From the cell containing the given text, extract its center point as (x, y) coordinate. 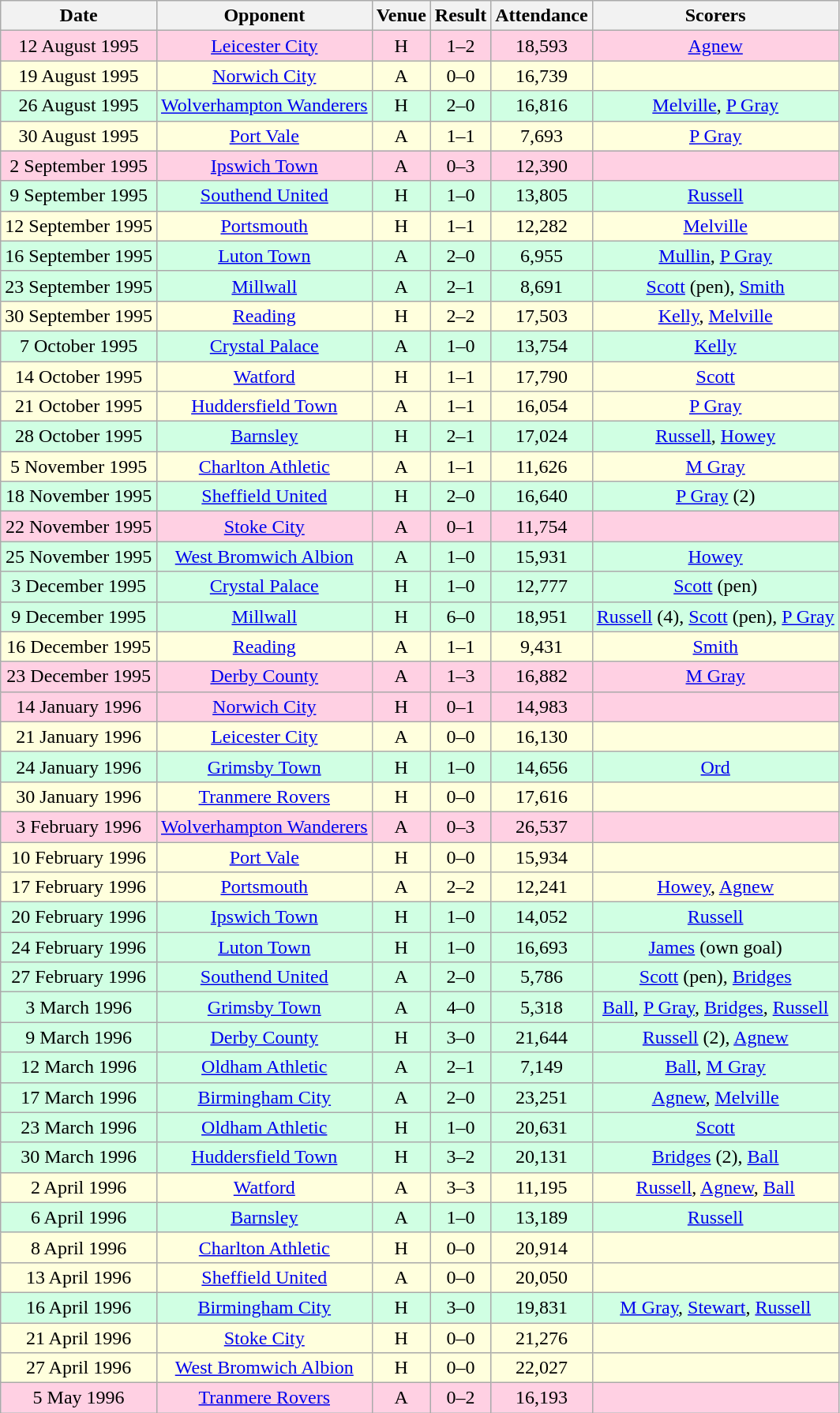
Bridges (2), Ball (715, 1157)
3–3 (460, 1187)
11,626 (542, 467)
6,955 (542, 256)
26 August 1995 (79, 106)
6–0 (460, 617)
18,951 (542, 617)
21 October 1995 (79, 407)
23 December 1995 (79, 677)
Ball, P Gray, Bridges, Russell (715, 1007)
7,149 (542, 1067)
Agnew, Melville (715, 1097)
30 March 1996 (79, 1157)
13,805 (542, 196)
7 October 1995 (79, 346)
Howey (715, 557)
16,640 (542, 497)
Smith (715, 647)
13,189 (542, 1217)
Scott (pen), Smith (715, 286)
16 December 1995 (79, 647)
2 April 1996 (79, 1187)
30 September 1995 (79, 316)
16,693 (542, 947)
16 April 1996 (79, 1307)
25 November 1995 (79, 557)
12 March 1996 (79, 1067)
Mullin, P Gray (715, 256)
16,130 (542, 736)
12,777 (542, 587)
5 May 1996 (79, 1398)
3 December 1995 (79, 587)
1–3 (460, 677)
5 November 1995 (79, 467)
24 February 1996 (79, 947)
14,983 (542, 706)
5,318 (542, 1007)
20 February 1996 (79, 917)
20,914 (542, 1247)
27 April 1996 (79, 1368)
3 March 1996 (79, 1007)
Melville (715, 226)
3–2 (460, 1157)
Scott (pen) (715, 587)
16,882 (542, 677)
14,656 (542, 766)
12,241 (542, 887)
Attendance (542, 16)
8,691 (542, 286)
1–2 (460, 46)
21,276 (542, 1338)
16,193 (542, 1398)
M Gray, Stewart, Russell (715, 1307)
22 November 1995 (79, 527)
17,616 (542, 796)
Russell, Agnew, Ball (715, 1187)
12,390 (542, 166)
17,503 (542, 316)
Howey, Agnew (715, 887)
20,050 (542, 1277)
Opponent (264, 16)
9 March 1996 (79, 1037)
13 April 1996 (79, 1277)
14 January 1996 (79, 706)
Agnew (715, 46)
9 September 1995 (79, 196)
Russell (4), Scott (pen), P Gray (715, 617)
15,934 (542, 856)
30 August 1995 (79, 136)
20,631 (542, 1127)
9,431 (542, 647)
14,052 (542, 917)
13,754 (542, 346)
23,251 (542, 1097)
16,816 (542, 106)
11,195 (542, 1187)
7,693 (542, 136)
27 February 1996 (79, 977)
8 April 1996 (79, 1247)
2 September 1995 (79, 166)
3 February 1996 (79, 826)
15,931 (542, 557)
0–2 (460, 1398)
28 October 1995 (79, 437)
20,131 (542, 1157)
14 October 1995 (79, 377)
Scott (pen), Bridges (715, 977)
James (own goal) (715, 947)
Result (460, 16)
Kelly, Melville (715, 316)
Melville, P Gray (715, 106)
6 April 1996 (79, 1217)
24 January 1996 (79, 766)
17 February 1996 (79, 887)
19 August 1995 (79, 76)
21 April 1996 (79, 1338)
Russell (2), Agnew (715, 1037)
16,739 (542, 76)
26,537 (542, 826)
23 March 1996 (79, 1127)
12,282 (542, 226)
12 September 1995 (79, 226)
Scorers (715, 16)
10 February 1996 (79, 856)
22,027 (542, 1368)
17,024 (542, 437)
19,831 (542, 1307)
5,786 (542, 977)
18 November 1995 (79, 497)
17,790 (542, 377)
Kelly (715, 346)
Venue (401, 16)
Ball, M Gray (715, 1067)
Ord (715, 766)
17 March 1996 (79, 1097)
21 January 1996 (79, 736)
16 September 1995 (79, 256)
Date (79, 16)
16,054 (542, 407)
12 August 1995 (79, 46)
18,593 (542, 46)
4–0 (460, 1007)
23 September 1995 (79, 286)
Russell, Howey (715, 437)
9 December 1995 (79, 617)
P Gray (2) (715, 497)
11,754 (542, 527)
21,644 (542, 1037)
30 January 1996 (79, 796)
